Identify which cell holds the provided text, then report its [X, Y] central coordinate. 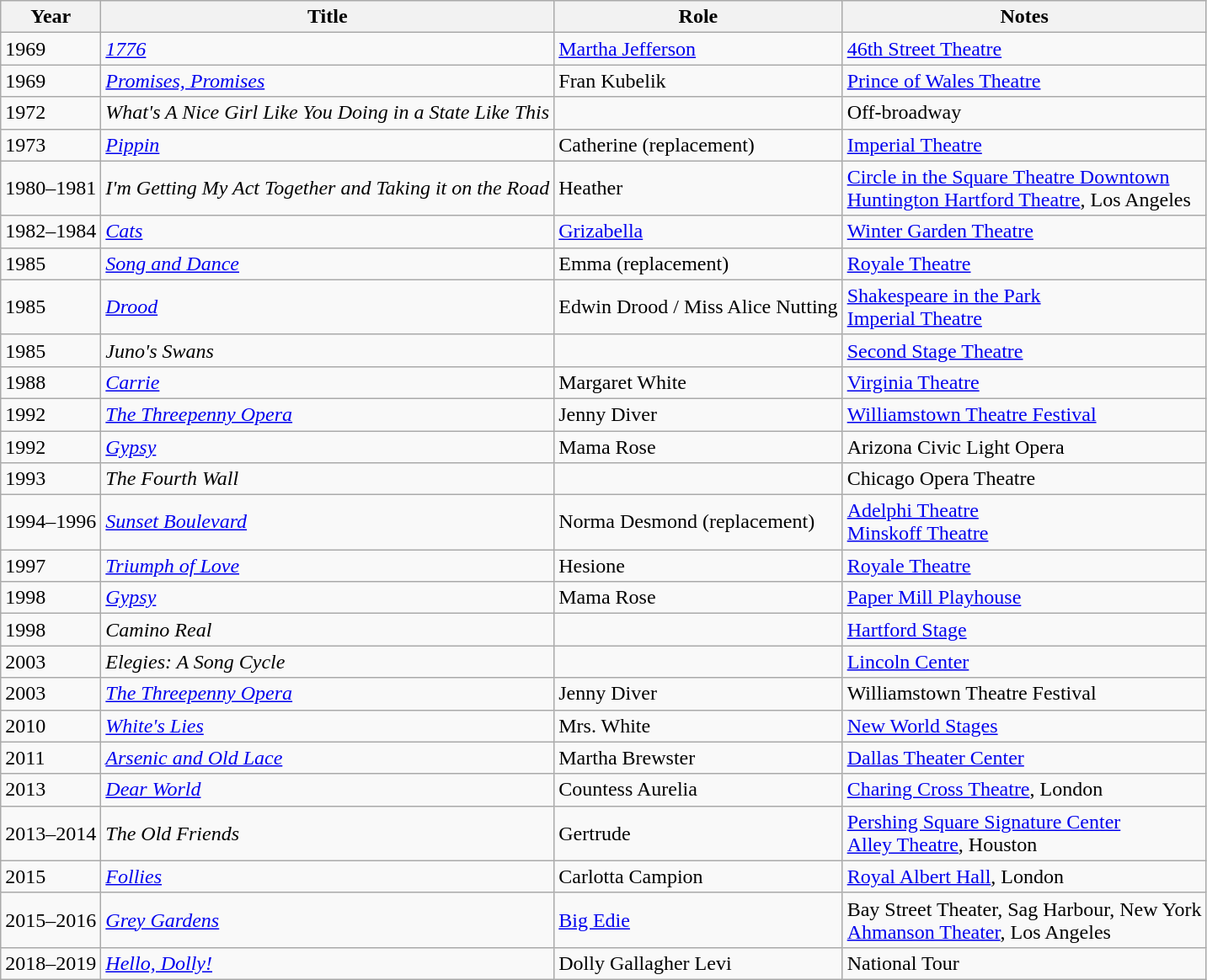
Follies [328, 876]
Adelphi TheatreMinskoff Theatre [1024, 522]
1993 [51, 479]
Pershing Square Signature CenterAlley Theatre, Houston [1024, 834]
1973 [51, 145]
Emma (replacement) [698, 264]
Hello, Dolly! [328, 963]
Camino Real [328, 630]
2010 [51, 726]
Martha Brewster [698, 758]
Prince of Wales Theatre [1024, 81]
Second Stage Theatre [1024, 350]
The Old Friends [328, 834]
Fran Kubelik [698, 81]
1982–1984 [51, 232]
Dallas Theater Center [1024, 758]
Mrs. White [698, 726]
1994–1996 [51, 522]
Sunset Boulevard [328, 522]
Bay Street Theater, Sag Harbour, New YorkAhmanson Theater, Los Angeles [1024, 919]
Song and Dance [328, 264]
Carlotta Campion [698, 876]
White's Lies [328, 726]
2013 [51, 790]
Shakespeare in the ParkImperial Theatre [1024, 306]
Elegies: A Song Cycle [328, 662]
I'm Getting My Act Together and Taking it on the Road [328, 189]
Off-broadway [1024, 113]
Juno's Swans [328, 350]
Title [328, 17]
46th Street Theatre [1024, 49]
The Fourth Wall [328, 479]
National Tour [1024, 963]
Big Edie [698, 919]
Triumph of Love [328, 566]
Grey Gardens [328, 919]
Grizabella [698, 232]
Carrie [328, 382]
Circle in the Square Theatre DowntownHuntington Hartford Theatre, Los Angeles [1024, 189]
Dolly Gallagher Levi [698, 963]
Royal Albert Hall, London [1024, 876]
Paper Mill Playhouse [1024, 598]
2015 [51, 876]
Arsenic and Old Lace [328, 758]
Hartford Stage [1024, 630]
Charing Cross Theatre, London [1024, 790]
Margaret White [698, 382]
Pippin [328, 145]
2018–2019 [51, 963]
Chicago Opera Theatre [1024, 479]
Hesione [698, 566]
Promises, Promises [328, 81]
Lincoln Center [1024, 662]
1972 [51, 113]
Edwin Drood / Miss Alice Nutting [698, 306]
1988 [51, 382]
Winter Garden Theatre [1024, 232]
Arizona Civic Light Opera [1024, 447]
Gertrude [698, 834]
Catherine (replacement) [698, 145]
1980–1981 [51, 189]
Norma Desmond (replacement) [698, 522]
2011 [51, 758]
What's A Nice Girl Like You Doing in a State Like This [328, 113]
Drood [328, 306]
New World Stages [1024, 726]
Year [51, 17]
1997 [51, 566]
Virginia Theatre [1024, 382]
Notes [1024, 17]
2015–2016 [51, 919]
Countess Aurelia [698, 790]
Heather [698, 189]
1776 [328, 49]
Cats [328, 232]
2013–2014 [51, 834]
Role [698, 17]
Dear World [328, 790]
Martha Jefferson [698, 49]
Imperial Theatre [1024, 145]
